Return (X, Y) of the center of cell containing provided text 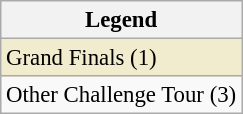
Grand Finals (1) (122, 58)
Legend (122, 20)
Other Challenge Tour (3) (122, 95)
